Provide the [X, Y] coordinate of the cell's center where the given text is located.  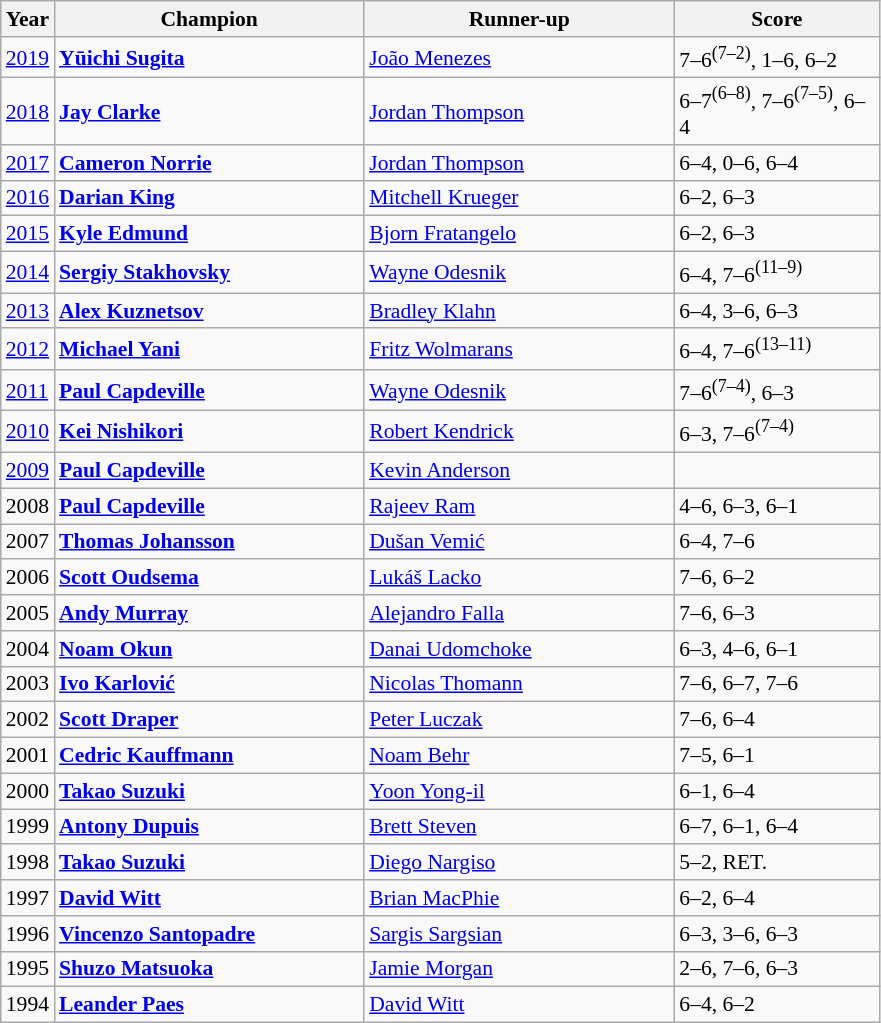
7–5, 6–1 [776, 756]
Scott Draper [209, 720]
Mitchell Krueger [519, 199]
Michael Yani [209, 350]
1997 [28, 898]
Jay Clarke [209, 112]
1998 [28, 863]
2003 [28, 684]
6–4, 7–6(11–9) [776, 272]
Scott Oudsema [209, 578]
Rajeev Ram [519, 506]
Dušan Vemić [519, 542]
Alejandro Falla [519, 613]
Ivo Karlović [209, 684]
Sergiy Stakhovsky [209, 272]
Yoon Yong-il [519, 791]
Bjorn Fratangelo [519, 234]
Kei Nishikori [209, 432]
Kyle Edmund [209, 234]
Andy Murray [209, 613]
6–3, 4–6, 6–1 [776, 649]
1994 [28, 1005]
6–7, 6–1, 6–4 [776, 827]
2013 [28, 311]
7–6(7–2), 1–6, 6–2 [776, 58]
4–6, 6–3, 6–1 [776, 506]
2010 [28, 432]
6–2, 6–4 [776, 898]
7–6(7–4), 6–3 [776, 390]
6–4, 3–6, 6–3 [776, 311]
Brett Steven [519, 827]
6–1, 6–4 [776, 791]
2011 [28, 390]
2014 [28, 272]
Score [776, 19]
6–4, 0–6, 6–4 [776, 163]
2000 [28, 791]
6–4, 7–6(13–11) [776, 350]
2–6, 7–6, 6–3 [776, 969]
7–6, 6–7, 7–6 [776, 684]
2008 [28, 506]
Yūichi Sugita [209, 58]
Nicolas Thomann [519, 684]
Cameron Norrie [209, 163]
1995 [28, 969]
5–2, RET. [776, 863]
7–6, 6–3 [776, 613]
Brian MacPhie [519, 898]
Robert Kendrick [519, 432]
Noam Okun [209, 649]
2019 [28, 58]
2017 [28, 163]
Cedric Kauffmann [209, 756]
7–6, 6–4 [776, 720]
Vincenzo Santopadre [209, 934]
1996 [28, 934]
2012 [28, 350]
7–6, 6–2 [776, 578]
2004 [28, 649]
2006 [28, 578]
João Menezes [519, 58]
Sargis Sargsian [519, 934]
Kevin Anderson [519, 471]
Noam Behr [519, 756]
6–4, 7–6 [776, 542]
Leander Paes [209, 1005]
Jamie Morgan [519, 969]
Shuzo Matsuoka [209, 969]
Peter Luczak [519, 720]
2001 [28, 756]
6–4, 6–2 [776, 1005]
6–3, 3–6, 6–3 [776, 934]
Darian King [209, 199]
Runner-up [519, 19]
Champion [209, 19]
Diego Nargiso [519, 863]
6–7(6–8), 7–6(7–5), 6–4 [776, 112]
2018 [28, 112]
Danai Udomchoke [519, 649]
Year [28, 19]
Fritz Wolmarans [519, 350]
Antony Dupuis [209, 827]
6–3, 7–6(7–4) [776, 432]
2015 [28, 234]
2016 [28, 199]
2009 [28, 471]
Bradley Klahn [519, 311]
Lukáš Lacko [519, 578]
1999 [28, 827]
Alex Kuznetsov [209, 311]
Thomas Johansson [209, 542]
2007 [28, 542]
2005 [28, 613]
2002 [28, 720]
